Detect which cell encompasses the target text, then output its (x, y) center coordinate. 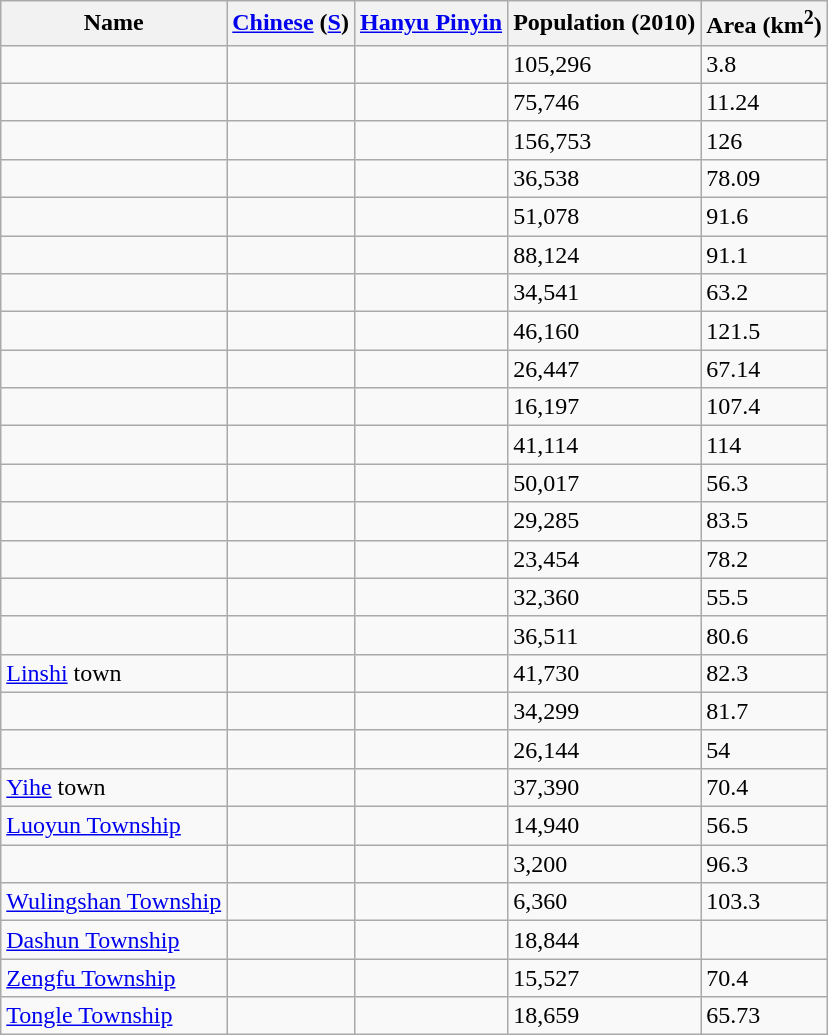
3.8 (764, 64)
114 (764, 445)
Wulingshan Township (114, 902)
54 (764, 749)
105,296 (604, 64)
26,144 (604, 749)
Chinese (S) (291, 24)
36,511 (604, 635)
75,746 (604, 102)
56.3 (764, 483)
37,390 (604, 787)
55.5 (764, 597)
65.73 (764, 1016)
Name (114, 24)
78.2 (764, 559)
83.5 (764, 521)
14,940 (604, 826)
34,541 (604, 293)
81.7 (764, 711)
36,538 (604, 178)
Area (km2) (764, 24)
91.1 (764, 255)
16,197 (604, 407)
107.4 (764, 407)
Zengfu Township (114, 978)
50,017 (604, 483)
Linshi town (114, 673)
29,285 (604, 521)
Yihe town (114, 787)
18,844 (604, 940)
26,447 (604, 369)
78.09 (764, 178)
34,299 (604, 711)
156,753 (604, 140)
82.3 (764, 673)
Population (2010) (604, 24)
56.5 (764, 826)
91.6 (764, 217)
96.3 (764, 864)
18,659 (604, 1016)
63.2 (764, 293)
88,124 (604, 255)
23,454 (604, 559)
41,730 (604, 673)
32,360 (604, 597)
51,078 (604, 217)
121.5 (764, 331)
11.24 (764, 102)
Dashun Township (114, 940)
6,360 (604, 902)
3,200 (604, 864)
46,160 (604, 331)
80.6 (764, 635)
Luoyun Township (114, 826)
126 (764, 140)
41,114 (604, 445)
67.14 (764, 369)
15,527 (604, 978)
Hanyu Pinyin (430, 24)
Tongle Township (114, 1016)
103.3 (764, 902)
